Return the (x, y) coordinate for the center point of the cell that contains the specified text.  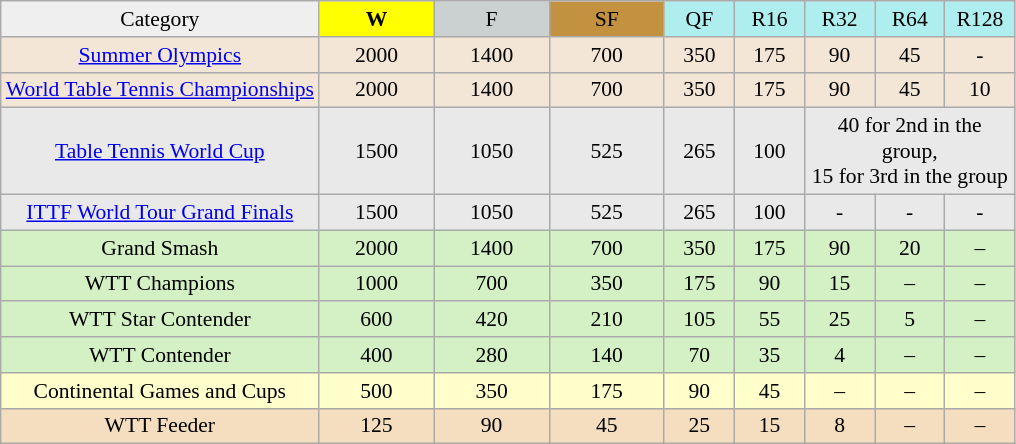
SF (606, 19)
20 (910, 248)
R128 (980, 19)
500 (376, 391)
1000 (376, 284)
World Table Tennis Championships (160, 90)
70 (699, 355)
WTT Star Contender (160, 320)
WTT Feeder (160, 426)
Table Tennis World Cup (160, 152)
210 (606, 320)
8 (840, 426)
Continental Games and Cups (160, 391)
R32 (840, 19)
5 (910, 320)
WTT Contender (160, 355)
Category (160, 19)
280 (492, 355)
R16 (769, 19)
R64 (910, 19)
55 (769, 320)
125 (376, 426)
QF (699, 19)
ITTF World Tour Grand Finals (160, 213)
140 (606, 355)
WTT Champions (160, 284)
F (492, 19)
Grand Smash (160, 248)
35 (769, 355)
420 (492, 320)
10 (980, 90)
W (376, 19)
Summer Olympics (160, 55)
40 for 2nd in the group, 15 for 3rd in the group (910, 152)
105 (699, 320)
400 (376, 355)
600 (376, 320)
4 (840, 355)
